Capture the cell that displays the provided text and extract its [x, y] central coordinate. 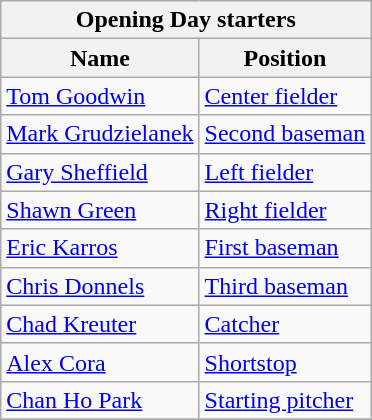
Position [285, 58]
Gary Sheffield [100, 172]
Third baseman [285, 286]
Chad Kreuter [100, 324]
Eric Karros [100, 248]
Opening Day starters [186, 20]
Catcher [285, 324]
Center fielder [285, 96]
Tom Goodwin [100, 96]
First baseman [285, 248]
Chris Donnels [100, 286]
Starting pitcher [285, 400]
Name [100, 58]
Alex Cora [100, 362]
Chan Ho Park [100, 400]
Mark Grudzielanek [100, 134]
Left fielder [285, 172]
Second baseman [285, 134]
Shawn Green [100, 210]
Right fielder [285, 210]
Shortstop [285, 362]
